Locate the cell with the specified text and output its [X, Y] center coordinate. 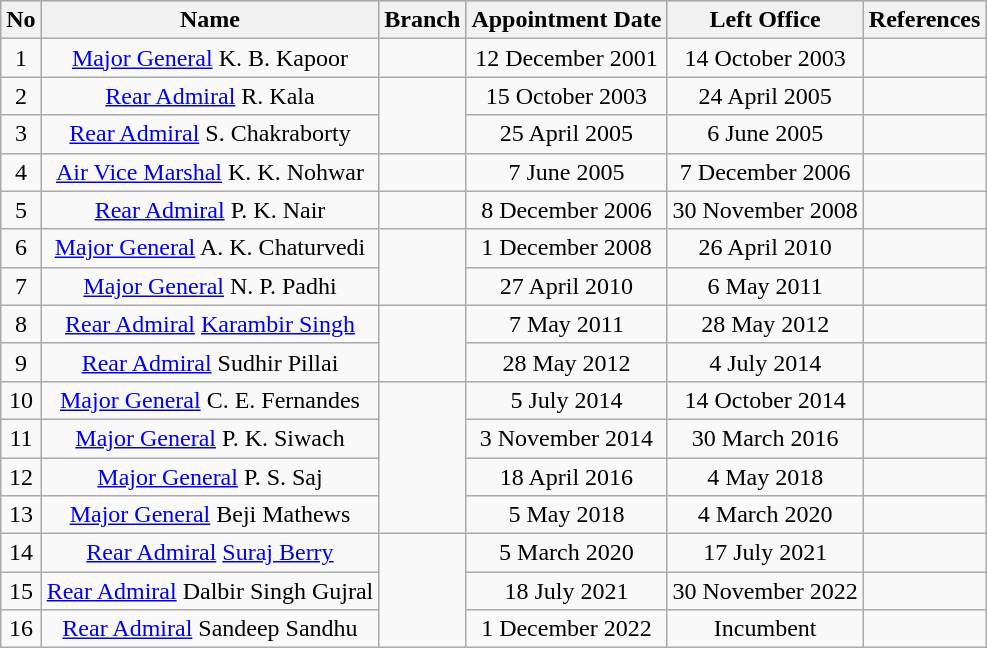
Rear Admiral Sandeep Sandhu [210, 629]
Rear Admiral Sudhir Pillai [210, 362]
Major General A. K. Chaturvedi [210, 248]
Major General C. E. Fernandes [210, 400]
6 [21, 248]
5 May 2018 [566, 515]
Major General K. B. Kapoor [210, 58]
4 July 2014 [765, 362]
1 December 2008 [566, 248]
Branch [422, 20]
Major General Beji Mathews [210, 515]
14 [21, 553]
11 [21, 438]
24 April 2005 [765, 96]
4 [21, 172]
Rear Admiral P. K. Nair [210, 210]
References [924, 20]
Rear Admiral Suraj Berry [210, 553]
10 [21, 400]
Incumbent [765, 629]
4 May 2018 [765, 477]
5 [21, 210]
14 October 2003 [765, 58]
8 [21, 324]
16 [21, 629]
Major General P. K. Siwach [210, 438]
9 [21, 362]
7 June 2005 [566, 172]
Major General N. P. Padhi [210, 286]
6 June 2005 [765, 134]
6 May 2011 [765, 286]
3 [21, 134]
Rear Admiral Karambir Singh [210, 324]
Left Office [765, 20]
30 November 2008 [765, 210]
7 [21, 286]
15 [21, 591]
5 March 2020 [566, 553]
4 March 2020 [765, 515]
Appointment Date [566, 20]
14 October 2014 [765, 400]
Major General P. S. Saj [210, 477]
No [21, 20]
18 July 2021 [566, 591]
1 [21, 58]
7 May 2011 [566, 324]
Rear Admiral R. Kala [210, 96]
3 November 2014 [566, 438]
30 March 2016 [765, 438]
25 April 2005 [566, 134]
2 [21, 96]
30 November 2022 [765, 591]
12 December 2001 [566, 58]
Name [210, 20]
13 [21, 515]
8 December 2006 [566, 210]
Rear Admiral S. Chakraborty [210, 134]
27 April 2010 [566, 286]
5 July 2014 [566, 400]
Air Vice Marshal K. K. Nohwar [210, 172]
Rear Admiral Dalbir Singh Gujral [210, 591]
18 April 2016 [566, 477]
1 December 2022 [566, 629]
15 October 2003 [566, 96]
7 December 2006 [765, 172]
26 April 2010 [765, 248]
12 [21, 477]
17 July 2021 [765, 553]
